For the text-containing cell, return its midpoint in (X, Y) coordinate format. 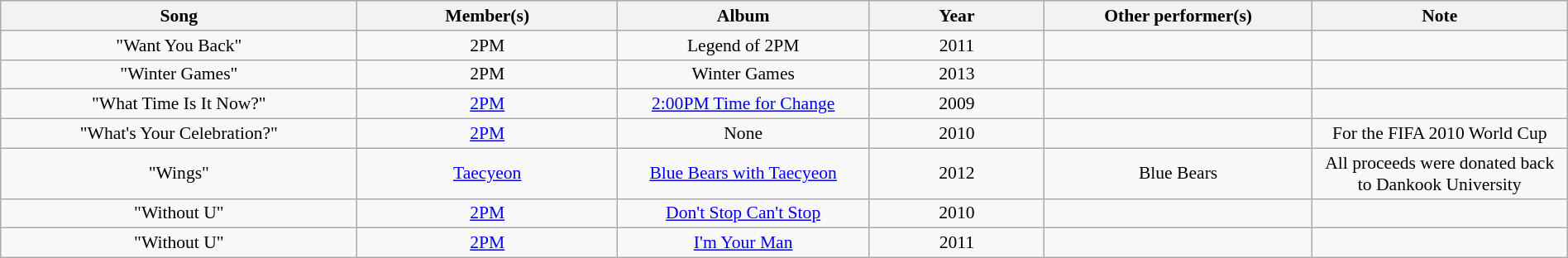
2009 (957, 104)
Song (179, 16)
2:00PM Time for Change (743, 104)
Taecyeon (488, 174)
"What Time Is It Now?" (179, 104)
Winter Games (743, 74)
Don't Stop Can't Stop (743, 213)
Blue Bears (1178, 174)
All proceeds were donated back to Dankook University (1439, 174)
Year (957, 16)
Legend of 2PM (743, 45)
"Wings" (179, 174)
Other performer(s) (1178, 16)
"Want You Back" (179, 45)
Member(s) (488, 16)
None (743, 133)
2013 (957, 74)
Blue Bears with Taecyeon (743, 174)
I'm Your Man (743, 243)
2012 (957, 174)
Album (743, 16)
"Winter Games" (179, 74)
For the FIFA 2010 World Cup (1439, 133)
Note (1439, 16)
"What's Your Celebration?" (179, 133)
